Return the [x, y] coordinate for the center point of the cell that contains the specified text.  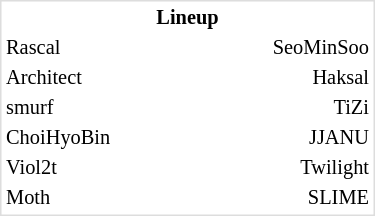
JJANU [310, 138]
SLIME [310, 198]
Moth [64, 198]
Lineup [188, 18]
TiZi [310, 108]
Rascal [64, 48]
Twilight [310, 168]
SeoMinSoo [310, 48]
Viol2t [64, 168]
Haksal [310, 78]
Architect [64, 78]
smurf [64, 108]
ChoiHyoBin [64, 138]
